Detect which cell encompasses the target text, then output its [X, Y] center coordinate. 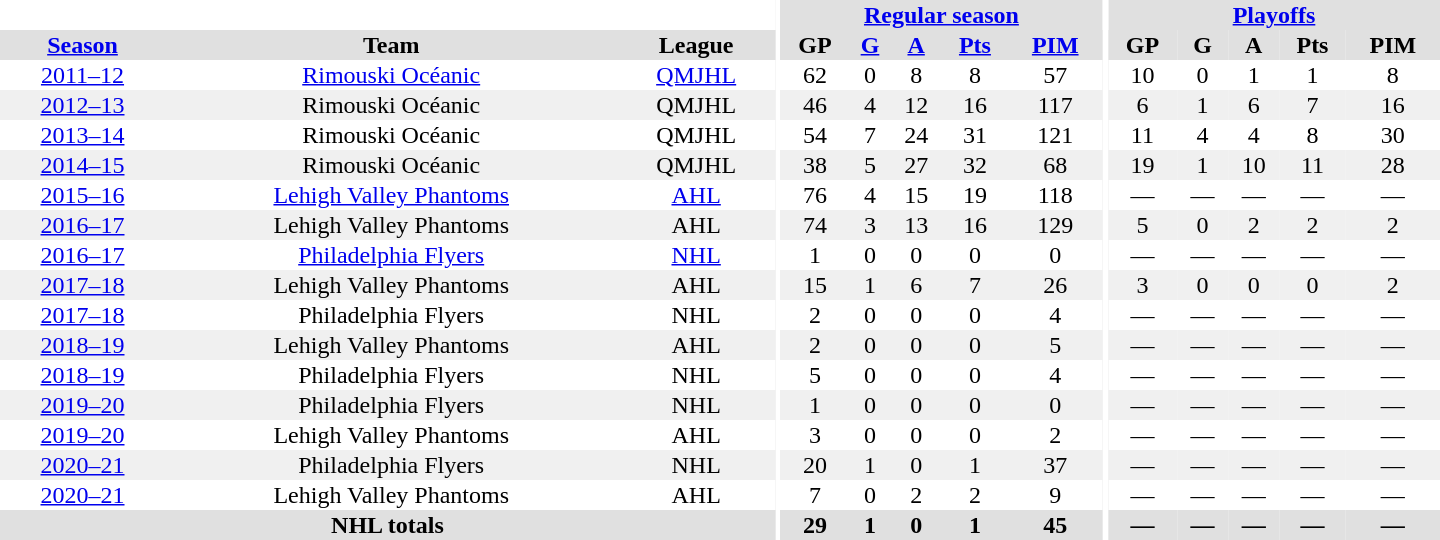
45 [1055, 525]
62 [816, 75]
74 [816, 225]
2011–12 [82, 75]
76 [816, 195]
24 [916, 135]
27 [916, 165]
54 [816, 135]
13 [916, 225]
Playoffs [1274, 15]
30 [1393, 135]
29 [816, 525]
32 [975, 165]
68 [1055, 165]
26 [1055, 285]
Season [82, 45]
37 [1055, 465]
NHL totals [388, 525]
League [696, 45]
118 [1055, 195]
31 [975, 135]
28 [1393, 165]
57 [1055, 75]
117 [1055, 105]
12 [916, 105]
2014–15 [82, 165]
38 [816, 165]
2015–16 [82, 195]
Team [391, 45]
9 [1055, 495]
121 [1055, 135]
46 [816, 105]
2012–13 [82, 105]
2013–14 [82, 135]
20 [816, 465]
Regular season [942, 15]
129 [1055, 225]
